Return the (x, y) coordinate for the center point of the cell that contains the specified text.  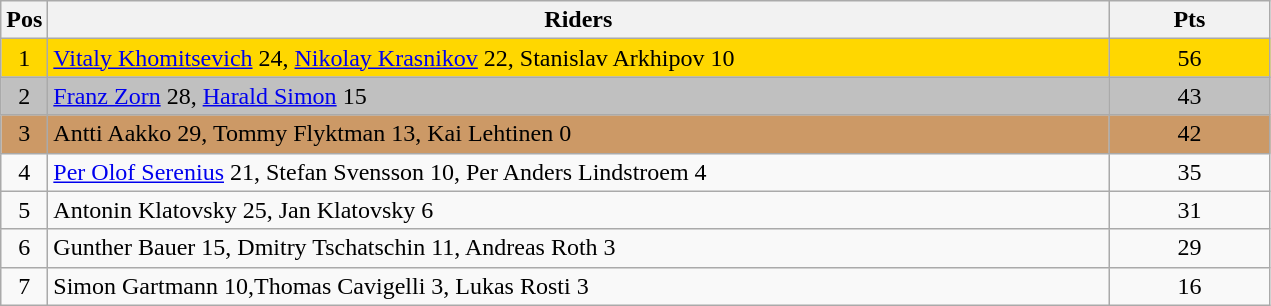
35 (1190, 172)
Riders (578, 20)
Simon Gartmann 10,Thomas Cavigelli 3, Lukas Rosti 3 (578, 286)
Gunther Bauer 15, Dmitry Tschatschin 11, Andreas Roth 3 (578, 248)
42 (1190, 134)
5 (24, 210)
Franz Zorn 28, Harald Simon 15 (578, 96)
Vitaly Khomitsevich 24, Nikolay Krasnikov 22, Stanislav Arkhipov 10 (578, 58)
Pos (24, 20)
6 (24, 248)
4 (24, 172)
2 (24, 96)
Per Olof Serenius 21, Stefan Svensson 10, Per Anders Lindstroem 4 (578, 172)
16 (1190, 286)
29 (1190, 248)
Antonin Klatovsky 25, Jan Klatovsky 6 (578, 210)
43 (1190, 96)
Antti Aakko 29, Tommy Flyktman 13, Kai Lehtinen 0 (578, 134)
3 (24, 134)
56 (1190, 58)
31 (1190, 210)
1 (24, 58)
7 (24, 286)
Pts (1190, 20)
